Pinpoint the cell where the given text exists, returning its (X, Y) midpoint coordinate. 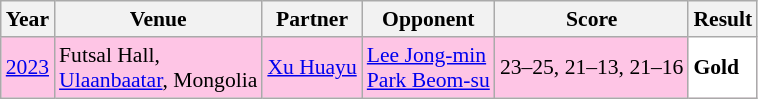
Venue (158, 19)
Result (722, 19)
Futsal Hall,Ulaanbaatar, Mongolia (158, 68)
Opponent (428, 19)
Year (28, 19)
Xu Huayu (312, 68)
Lee Jong-min Park Beom-su (428, 68)
Partner (312, 19)
2023 (28, 68)
23–25, 21–13, 21–16 (592, 68)
Gold (722, 68)
Score (592, 19)
